Capture the cell that displays the provided text and extract its [X, Y] central coordinate. 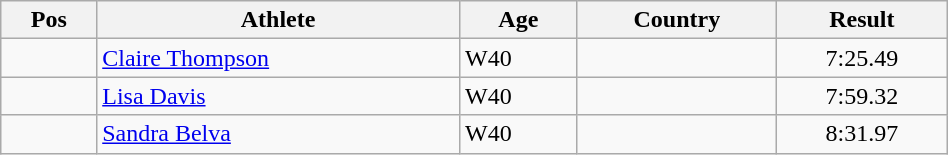
Sandra Belva [278, 134]
Pos [49, 20]
7:25.49 [862, 58]
Claire Thompson [278, 58]
Result [862, 20]
Country [676, 20]
7:59.32 [862, 96]
Athlete [278, 20]
Age [518, 20]
Lisa Davis [278, 96]
8:31.97 [862, 134]
